Scan for the cell matching the given text and deliver its (X, Y) coordinate at center. 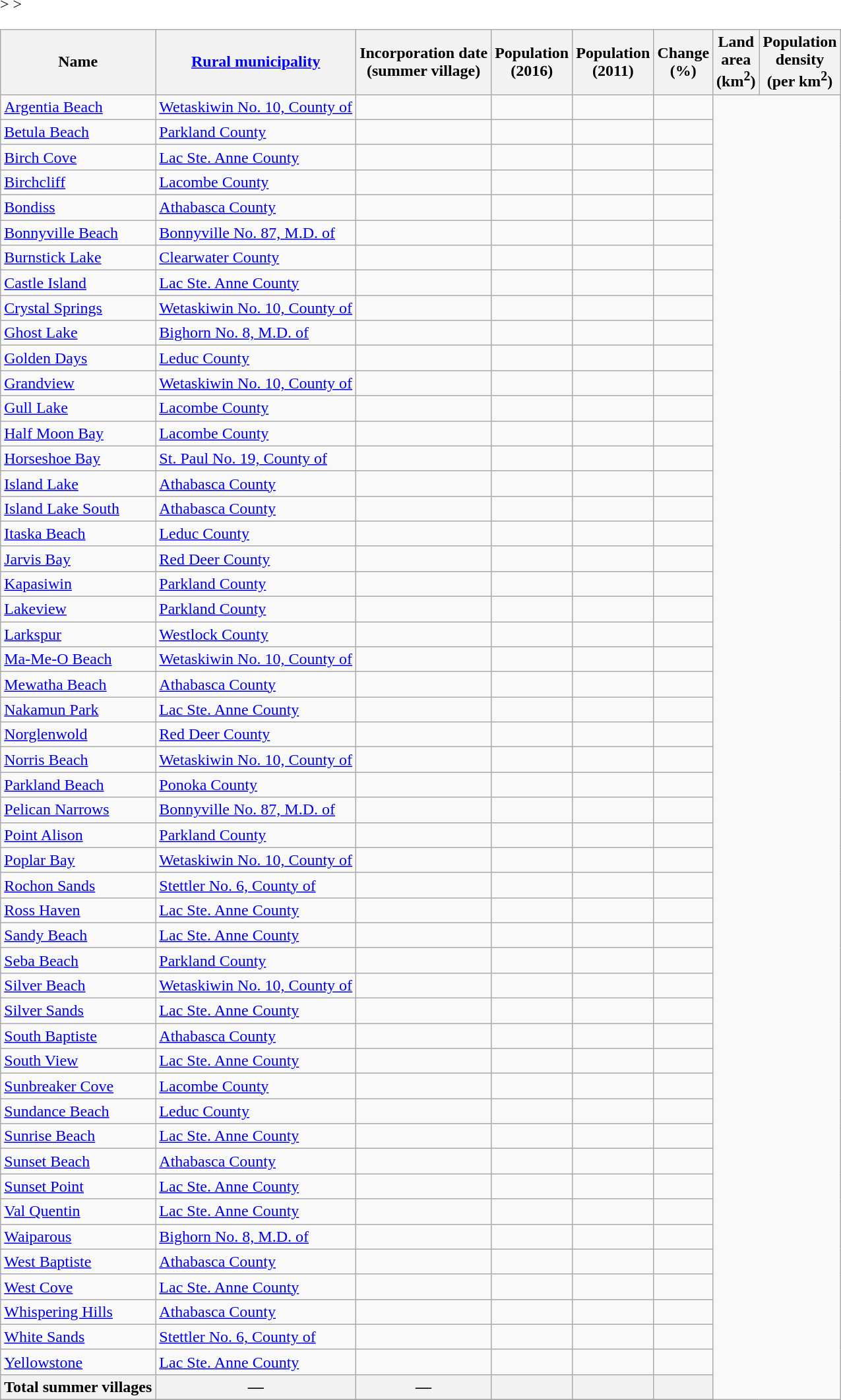
Norris Beach (78, 760)
Island Lake South (78, 508)
Change(%) (683, 62)
Clearwater County (256, 258)
Ma-Me-O Beach (78, 659)
Burnstick Lake (78, 258)
St. Paul No. 19, County of (256, 458)
Sunset Point (78, 1186)
Ross Haven (78, 910)
Yellowstone (78, 1362)
Betula Beach (78, 132)
Parkland Beach (78, 785)
Rural municipality (256, 62)
Norglenwold (78, 735)
Westlock County (256, 634)
Ponoka County (256, 785)
Birch Cove (78, 157)
South Baptiste (78, 1036)
Mewatha Beach (78, 685)
Larkspur (78, 634)
Waiparous (78, 1236)
Lakeview (78, 609)
Argentia Beach (78, 107)
Seba Beach (78, 960)
Incorporation date(summer village) (423, 62)
Jarvis Bay (78, 559)
Horseshoe Bay (78, 458)
Ghost Lake (78, 333)
Silver Sands (78, 1011)
Birchcliff (78, 182)
Population(2016) (532, 62)
Nakamun Park (78, 710)
Sunset Beach (78, 1161)
Bonnyville Beach (78, 233)
Population(2011) (613, 62)
White Sands (78, 1337)
Landarea(km2) (736, 62)
Poplar Bay (78, 860)
Grandview (78, 383)
Bondiss (78, 208)
Golden Days (78, 358)
West Baptiste (78, 1262)
Gull Lake (78, 408)
South View (78, 1061)
Whispering Hills (78, 1312)
Sunrise Beach (78, 1136)
Kapasiwin (78, 584)
Sandy Beach (78, 935)
Silver Beach (78, 985)
West Cove (78, 1287)
Total summer villages (78, 1387)
Name (78, 62)
Point Alison (78, 835)
Sundance Beach (78, 1111)
Itaska Beach (78, 533)
Pelican Narrows (78, 810)
Island Lake (78, 483)
Populationdensity(per km2) (799, 62)
Sunbreaker Cove (78, 1086)
Rochon Sands (78, 885)
Castle Island (78, 283)
Crystal Springs (78, 308)
Val Quentin (78, 1211)
Half Moon Bay (78, 433)
